Identify which cell holds the provided text, then report its [x, y] central coordinate. 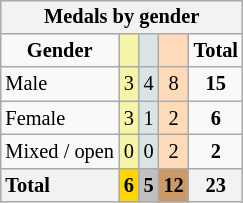
4 [149, 84]
8 [174, 84]
12 [174, 185]
Medals by gender [121, 17]
1 [149, 118]
Mixed / open [59, 152]
5 [149, 185]
23 [216, 185]
15 [216, 84]
Male [59, 84]
Gender [59, 51]
Female [59, 118]
